Detect which cell encompasses the target text, then output its [x, y] center coordinate. 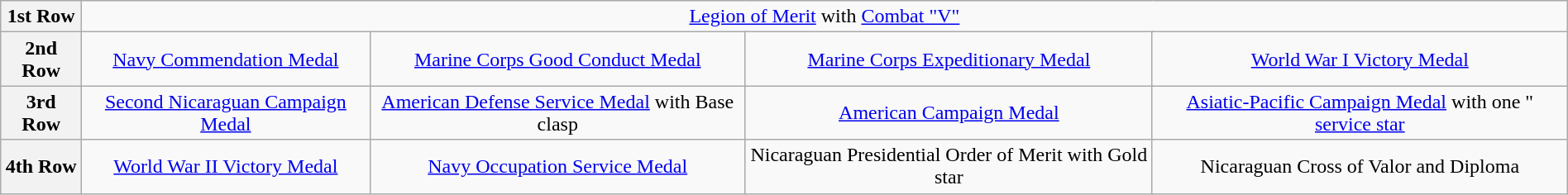
American Defense Service Medal with Base clasp [557, 112]
Navy Occupation Service Medal [557, 167]
Nicaraguan Cross of Valor and Diploma [1360, 167]
3rd Row [41, 112]
Asiatic-Pacific Campaign Medal with one " service star [1360, 112]
Legion of Merit with Combat "V" [825, 17]
Nicaraguan Presidential Order of Merit with Gold star [949, 167]
World War I Victory Medal [1360, 59]
Navy Commendation Medal [227, 59]
4th Row [41, 167]
Marine Corps Good Conduct Medal [557, 59]
2nd Row [41, 59]
American Campaign Medal [949, 112]
World War II Victory Medal [227, 167]
1st Row [41, 17]
Marine Corps Expeditionary Medal [949, 59]
Second Nicaraguan Campaign Medal [227, 112]
